Return [x, y] of the center of cell containing provided text 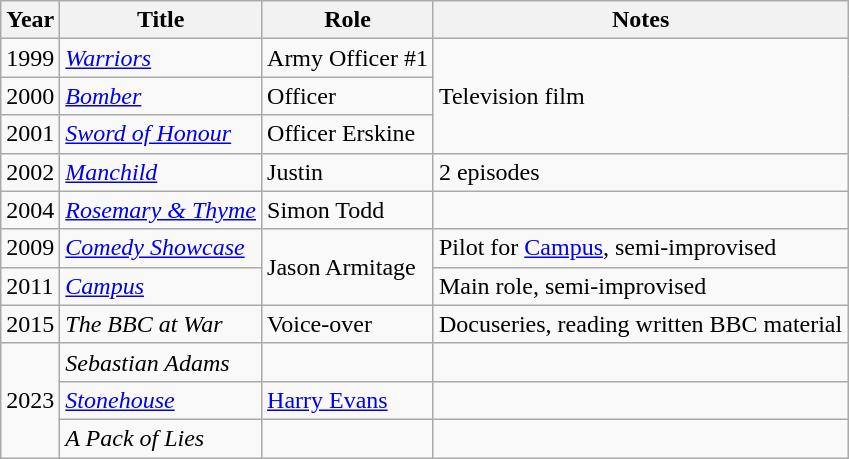
1999 [30, 58]
2023 [30, 400]
A Pack of Lies [161, 438]
2 episodes [640, 172]
Television film [640, 96]
Manchild [161, 172]
2011 [30, 286]
2002 [30, 172]
Simon Todd [348, 210]
2001 [30, 134]
Bomber [161, 96]
Main role, semi-improvised [640, 286]
Comedy Showcase [161, 248]
Notes [640, 20]
2000 [30, 96]
Pilot for Campus, semi-improvised [640, 248]
2009 [30, 248]
Year [30, 20]
Harry Evans [348, 400]
Officer Erskine [348, 134]
Role [348, 20]
Army Officer #1 [348, 58]
Voice-over [348, 324]
Sebastian Adams [161, 362]
Officer [348, 96]
2004 [30, 210]
Campus [161, 286]
Warriors [161, 58]
Rosemary & Thyme [161, 210]
Title [161, 20]
The BBC at War [161, 324]
2015 [30, 324]
Docuseries, reading written BBC material [640, 324]
Sword of Honour [161, 134]
Justin [348, 172]
Jason Armitage [348, 267]
Stonehouse [161, 400]
